Return (x, y) of the center of cell containing provided text 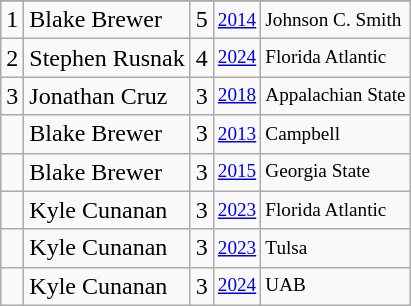
Tulsa (336, 248)
1 (12, 20)
Appalachian State (336, 96)
Jonathan Cruz (107, 96)
4 (202, 58)
Campbell (336, 134)
2 (12, 58)
2018 (237, 96)
Johnson C. Smith (336, 20)
5 (202, 20)
Stephen Rusnak (107, 58)
UAB (336, 286)
Georgia State (336, 172)
2014 (237, 20)
2015 (237, 172)
2013 (237, 134)
